Pinpoint the cell where the given text exists, returning its [X, Y] midpoint coordinate. 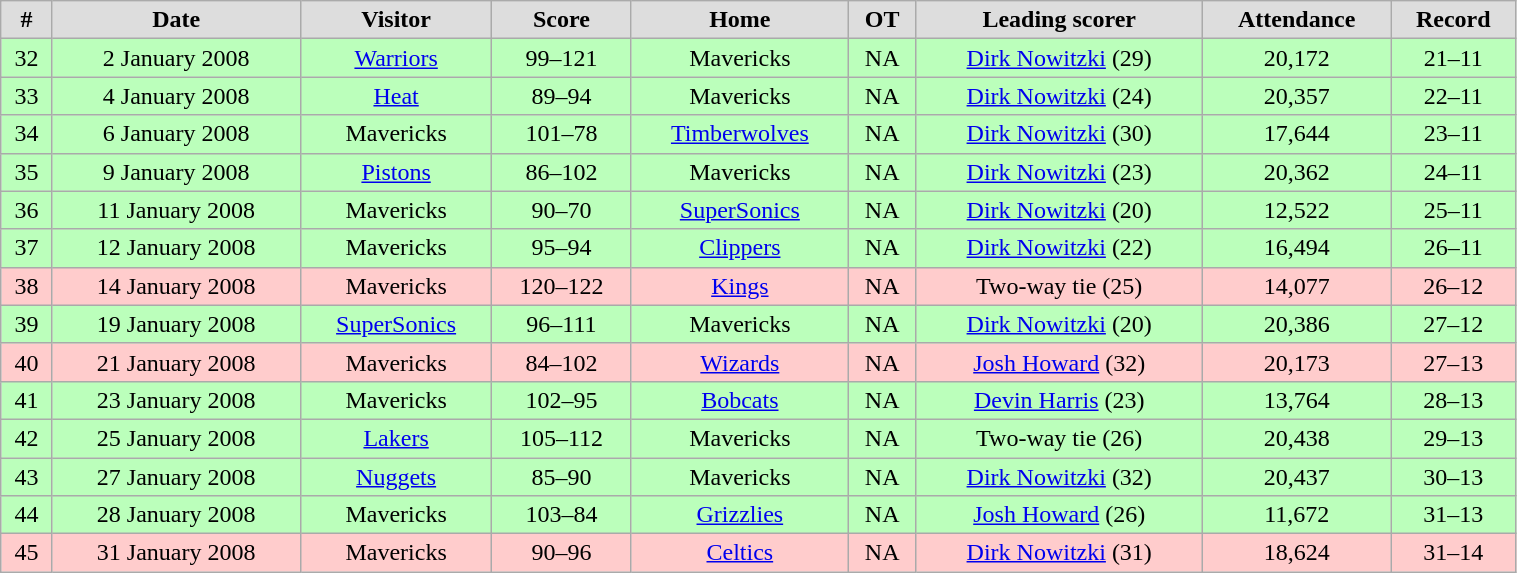
Nuggets [396, 477]
96–111 [562, 324]
12,522 [1297, 210]
105–112 [562, 438]
26–12 [1454, 286]
43 [26, 477]
Dirk Nowitzki (30) [1060, 134]
20,386 [1297, 324]
Warriors [396, 58]
28 January 2008 [176, 515]
Attendance [1297, 20]
103–84 [562, 515]
20,438 [1297, 438]
26–11 [1454, 248]
32 [26, 58]
20,437 [1297, 477]
Record [1454, 20]
19 January 2008 [176, 324]
95–94 [562, 248]
27–12 [1454, 324]
Dirk Nowitzki (22) [1060, 248]
33 [26, 96]
9 January 2008 [176, 172]
11,672 [1297, 515]
44 [26, 515]
36 [26, 210]
41 [26, 400]
25–11 [1454, 210]
38 [26, 286]
31–13 [1454, 515]
23–11 [1454, 134]
16,494 [1297, 248]
102–95 [562, 400]
23 January 2008 [176, 400]
Dirk Nowitzki (24) [1060, 96]
Kings [740, 286]
OT [882, 20]
Two-way tie (26) [1060, 438]
Clippers [740, 248]
Grizzlies [740, 515]
12 January 2008 [176, 248]
30–13 [1454, 477]
# [26, 20]
Bobcats [740, 400]
20,172 [1297, 58]
14,077 [1297, 286]
17,644 [1297, 134]
120–122 [562, 286]
25 January 2008 [176, 438]
Score [562, 20]
37 [26, 248]
6 January 2008 [176, 134]
Lakers [396, 438]
Dirk Nowitzki (32) [1060, 477]
84–102 [562, 362]
27–13 [1454, 362]
20,357 [1297, 96]
40 [26, 362]
31 January 2008 [176, 553]
99–121 [562, 58]
35 [26, 172]
Dirk Nowitzki (29) [1060, 58]
24–11 [1454, 172]
90–70 [562, 210]
Timberwolves [740, 134]
20,362 [1297, 172]
39 [26, 324]
14 January 2008 [176, 286]
21–11 [1454, 58]
90–96 [562, 553]
Wizards [740, 362]
Leading scorer [1060, 20]
Josh Howard (32) [1060, 362]
21 January 2008 [176, 362]
Home [740, 20]
42 [26, 438]
29–13 [1454, 438]
45 [26, 553]
Dirk Nowitzki (31) [1060, 553]
22–11 [1454, 96]
86–102 [562, 172]
34 [26, 134]
Heat [396, 96]
27 January 2008 [176, 477]
85–90 [562, 477]
11 January 2008 [176, 210]
31–14 [1454, 553]
20,173 [1297, 362]
89–94 [562, 96]
Josh Howard (26) [1060, 515]
13,764 [1297, 400]
Date [176, 20]
Devin Harris (23) [1060, 400]
Two-way tie (25) [1060, 286]
Pistons [396, 172]
18,624 [1297, 553]
4 January 2008 [176, 96]
Visitor [396, 20]
2 January 2008 [176, 58]
Dirk Nowitzki (23) [1060, 172]
Celtics [740, 553]
28–13 [1454, 400]
101–78 [562, 134]
